Provide the (x, y) coordinate of the cell's center where the given text is located.  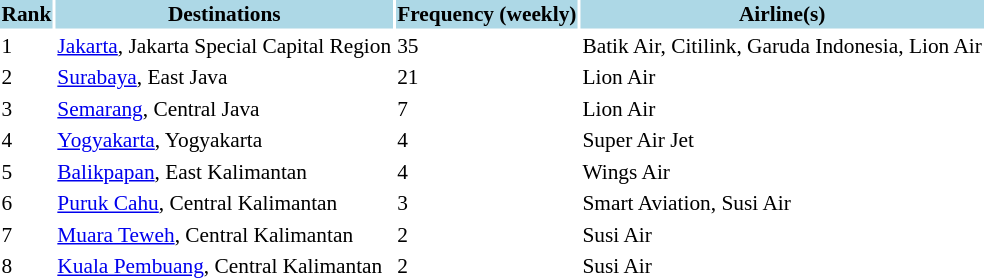
Super Air Jet (782, 140)
Airline(s) (782, 14)
Jakarta, Jakarta Special Capital Region (224, 46)
Muara Teweh, Central Kalimantan (224, 234)
Wings Air (782, 172)
Puruk Cahu, Central Kalimantan (224, 203)
Frequency (weekly) (487, 14)
6 (26, 203)
Batik Air, Citilink, Garuda Indonesia, Lion Air (782, 46)
Yogyakarta, Yogyakarta (224, 140)
35 (487, 46)
1 (26, 46)
5 (26, 172)
Smart Aviation, Susi Air (782, 203)
Rank (26, 14)
Susi Air (782, 234)
21 (487, 77)
Surabaya, East Java (224, 77)
Balikpapan, East Kalimantan (224, 172)
Semarang, Central Java (224, 108)
Destinations (224, 14)
